Identify which cell holds the provided text, then report its [X, Y] central coordinate. 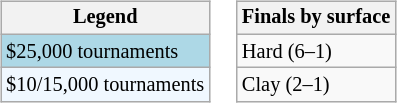
Hard (6–1) [316, 51]
Clay (2–1) [316, 85]
$25,000 tournaments [105, 51]
Legend [105, 18]
$10/15,000 tournaments [105, 85]
Finals by surface [316, 18]
